Identify which cell holds the provided text, then report its [x, y] central coordinate. 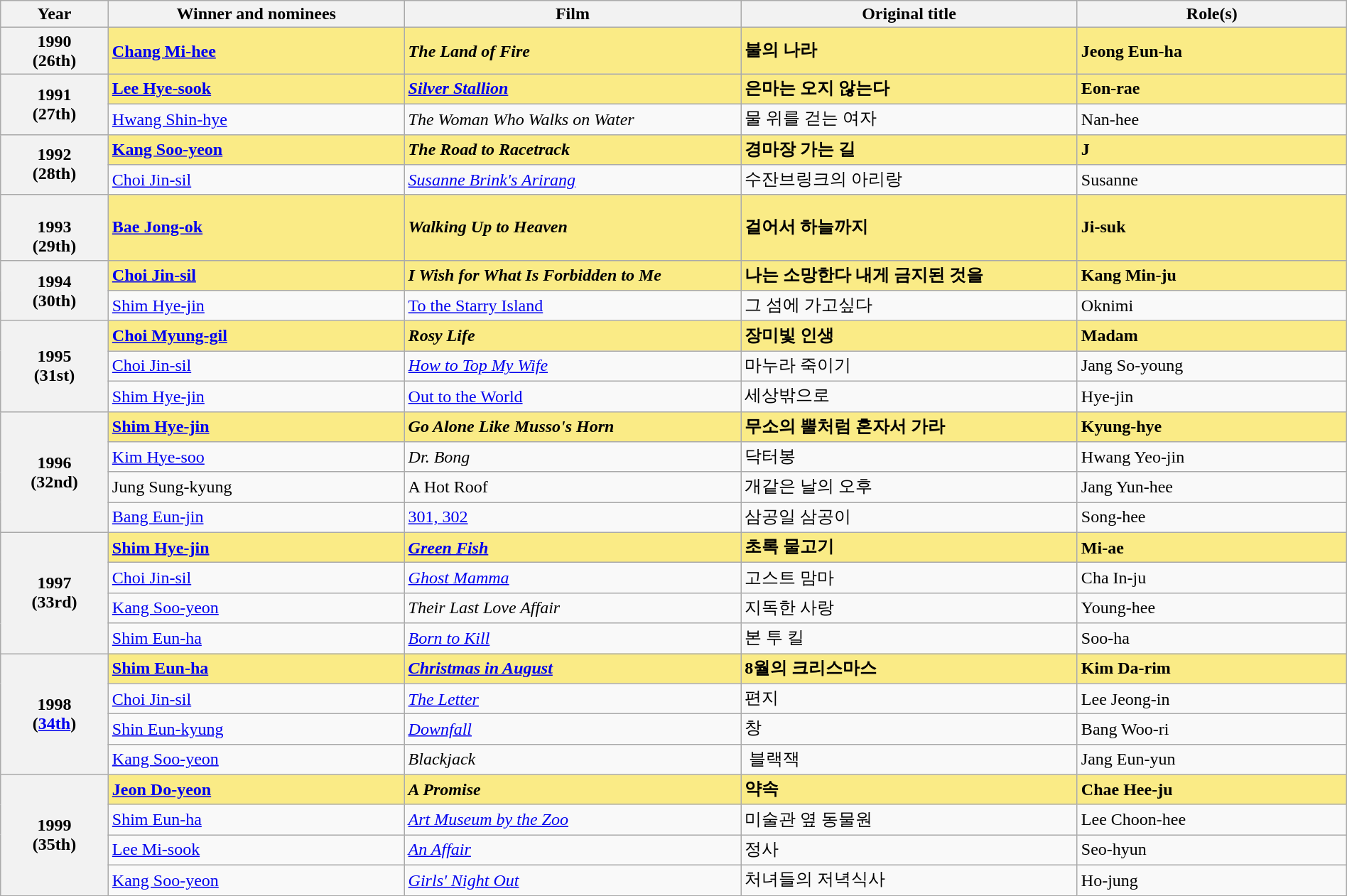
1990(26th) [55, 51]
Kim Da-rim [1212, 669]
창 [909, 729]
Cha In-ju [1212, 578]
The Letter [573, 699]
Role(s) [1212, 14]
편지 [909, 699]
Choi Myung-gil [256, 335]
J [1212, 149]
Susanne Brink's Arirang [573, 180]
Lee Mi-sook [256, 850]
Ji-suk [1212, 227]
Jang So-young [1212, 367]
Madam [1212, 335]
Shin Eun-kyung [256, 729]
Lee Jeong-in [1212, 699]
Winner and nominees [256, 14]
Bang Eun-jin [256, 517]
세상밖으로 [909, 396]
나는 소망한다 내게 금지된 것을 [909, 276]
Girls' Night Out [573, 880]
Bae Jong-ok [256, 227]
Ho-jung [1212, 880]
수잔브링크의 아리랑 [909, 180]
Eon-rae [1212, 90]
Hwang Yeo-jin [1212, 458]
Young-hee [1212, 608]
The Woman Who Walks on Water [573, 119]
Kyung-hye [1212, 426]
Blackjack [573, 759]
지독한 사랑 [909, 608]
경마장 가는 길 [909, 149]
Downfall [573, 729]
I Wish for What Is Forbidden to Me [573, 276]
불의 나라 [909, 51]
Rosy Life [573, 335]
Jang Yun-hee [1212, 487]
Lee Choon-hee [1212, 820]
물 위를 걷는 여자 [909, 119]
그 섬에 가고싶다 [909, 306]
1995(31st) [55, 366]
1996(32nd) [55, 472]
Dr. Bong [573, 458]
How to Top My Wife [573, 367]
Soo-ha [1212, 638]
Seo-hyun [1212, 850]
초록 물고기 [909, 547]
1994(30th) [55, 290]
Go Alone Like Musso's Horn [573, 426]
1997(33rd) [55, 593]
A Hot Roof [573, 487]
닥터봉 [909, 458]
Chang Mi-hee [256, 51]
Silver Stallion [573, 90]
Their Last Love Affair [573, 608]
Ghost Mamma [573, 578]
Kang Min-ju [1212, 276]
Susanne [1212, 180]
은마는 오지 않는다 [909, 90]
To the Starry Island [573, 306]
1993(29th) [55, 227]
Walking Up to Heaven [573, 227]
Film [573, 14]
The Road to Racetrack [573, 149]
Jeong Eun-ha [1212, 51]
1998(34th) [55, 714]
Christmas in August [573, 669]
1992(28th) [55, 165]
장미빛 인생 [909, 335]
301, 302 [573, 517]
본 투 킬 [909, 638]
걸어서 하늘까지 [909, 227]
Hwang Shin-hye [256, 119]
Chae Hee-ju [1212, 790]
1991(27th) [55, 104]
1999(35th) [55, 835]
Nan-hee [1212, 119]
고스트 맘마 [909, 578]
정사 [909, 850]
미술관 옆 동물원 [909, 820]
무소의 뿔처럼 혼자서 가라 [909, 426]
삼공일 삼공이 [909, 517]
Year [55, 14]
An Affair [573, 850]
처녀들의 저녁식사 [909, 880]
Born to Kill [573, 638]
Jeon Do-yeon [256, 790]
Hye-jin [1212, 396]
Jang Eun-yun [1212, 759]
Original title [909, 14]
Jung Sung-kyung [256, 487]
마누라 죽이기 [909, 367]
Oknimi [1212, 306]
The Land of Fire [573, 51]
Mi-ae [1212, 547]
Song-hee [1212, 517]
Out to the World [573, 396]
Bang Woo-ri [1212, 729]
Lee Hye-sook [256, 90]
Kim Hye-soo [256, 458]
A Promise [573, 790]
약속 [909, 790]
개같은 날의 오후 [909, 487]
8월의 크리스마스 [909, 669]
Green Fish [573, 547]
Art Museum by the Zoo [573, 820]
블랙잭 [909, 759]
